Output the (X, Y) coordinate of the center of the cell containing the given text.  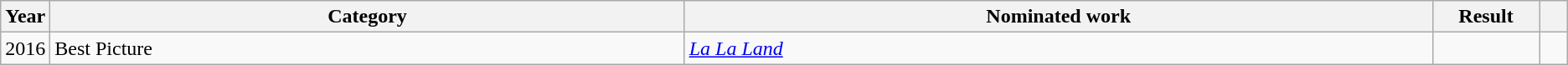
Nominated work (1059, 17)
Best Picture (367, 48)
La La Land (1059, 48)
Result (1486, 17)
2016 (25, 48)
Year (25, 17)
Category (367, 17)
